Return the (X, Y) coordinate for the center point of the cell that contains the specified text.  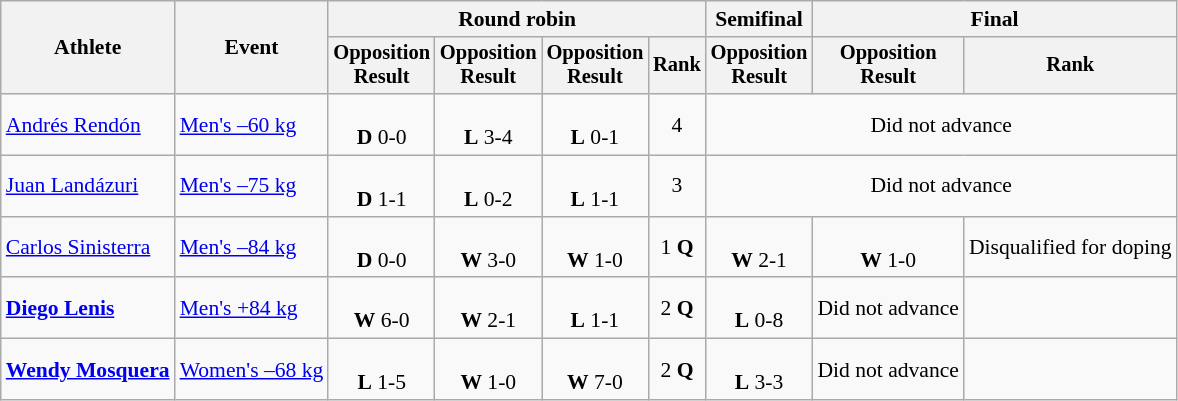
Women's –68 kg (252, 370)
W 7-0 (596, 370)
W 6-0 (382, 308)
Men's –84 kg (252, 248)
Men's –75 kg (252, 186)
Men's –60 kg (252, 124)
L 0-8 (760, 308)
Disqualified for doping (1070, 248)
L 3-3 (760, 370)
L 0-2 (488, 186)
Athlete (88, 48)
Event (252, 48)
L 3-4 (488, 124)
Semifinal (760, 19)
3 (677, 186)
Round robin (516, 19)
W 3-0 (488, 248)
4 (677, 124)
Juan Landázuri (88, 186)
Wendy Mosquera (88, 370)
Diego Lenis (88, 308)
D 1-1 (382, 186)
Men's +84 kg (252, 308)
Final (994, 19)
Carlos Sinisterra (88, 248)
Andrés Rendón (88, 124)
1 Q (677, 248)
L 1-5 (382, 370)
L 0-1 (596, 124)
